Provide the (x, y) coordinate of the cell's center where the given text is located.  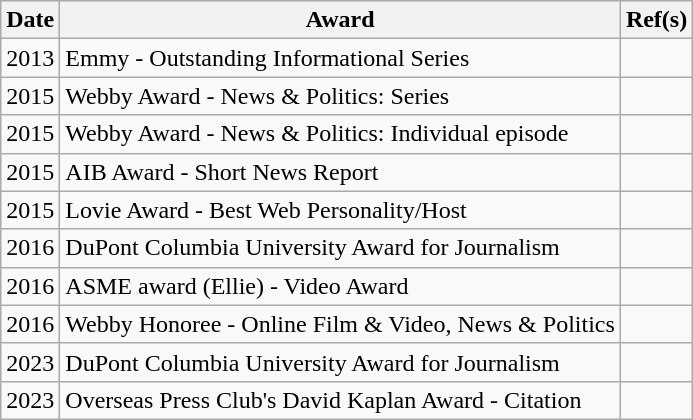
Webby Honoree - Online Film & Video, News & Politics (340, 324)
Webby Award - News & Politics: Individual episode (340, 134)
ASME award (Ellie) - Video Award (340, 286)
2013 (30, 58)
Date (30, 20)
Overseas Press Club's David Kaplan Award - Citation (340, 400)
Webby Award - News & Politics: Series (340, 96)
AIB Award - Short News Report (340, 172)
Lovie Award - Best Web Personality/Host (340, 210)
Ref(s) (656, 20)
Award (340, 20)
Emmy - Outstanding Informational Series (340, 58)
